Detect which cell encompasses the target text, then output its (x, y) center coordinate. 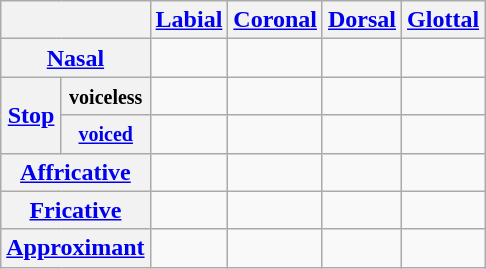
Labial (189, 20)
Glottal (444, 20)
Dorsal (362, 20)
Nasal (76, 58)
Approximant (76, 248)
Fricative (76, 210)
voiceless (106, 96)
Affricative (76, 172)
Coronal (276, 20)
Stop (32, 115)
voiced (106, 134)
